Detect which cell encompasses the target text, then output its [X, Y] center coordinate. 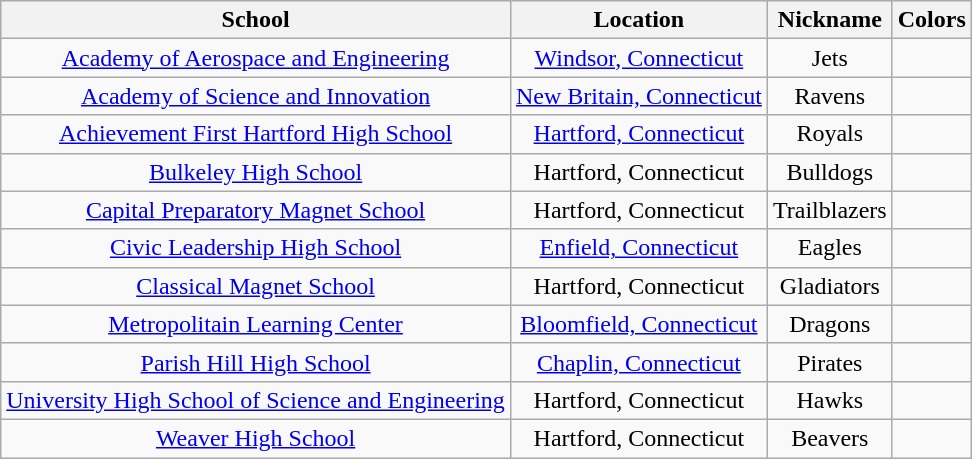
Bloomfield, Connecticut [638, 324]
Jets [830, 58]
Enfield, Connecticut [638, 248]
Gladiators [830, 286]
Location [638, 20]
Pirates [830, 362]
Academy of Aerospace and Engineering [256, 58]
Achievement First Hartford High School [256, 134]
Windsor, Connecticut [638, 58]
Capital Preparatory Magnet School [256, 210]
Bulldogs [830, 172]
Dragons [830, 324]
Academy of Science and Innovation [256, 96]
Civic Leadership High School [256, 248]
Ravens [830, 96]
Classical Magnet School [256, 286]
School [256, 20]
Eagles [830, 248]
Nickname [830, 20]
Beavers [830, 438]
New Britain, Connecticut [638, 96]
Metropolitain Learning Center [256, 324]
University High School of Science and Engineering [256, 400]
Chaplin, Connecticut [638, 362]
Royals [830, 134]
Trailblazers [830, 210]
Colors [932, 20]
Bulkeley High School [256, 172]
Hawks [830, 400]
Weaver High School [256, 438]
Parish Hill High School [256, 362]
